From the cell containing the given text, extract its center point as [X, Y] coordinate. 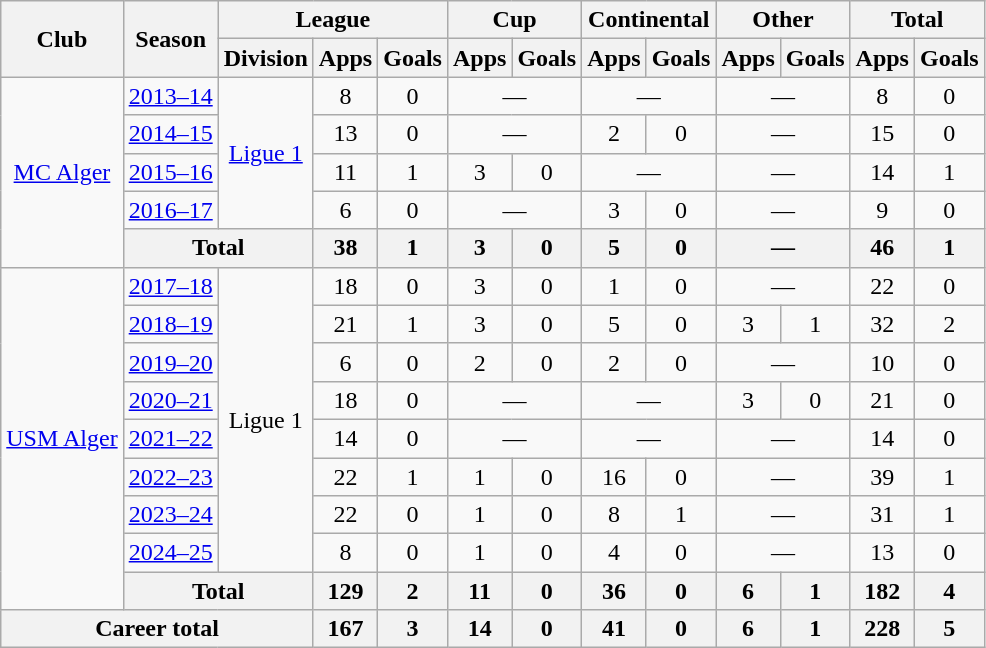
2024–25 [170, 553]
Club [62, 39]
Division [266, 58]
2014–15 [170, 134]
31 [882, 515]
167 [345, 629]
182 [882, 591]
2016–17 [170, 210]
Season [170, 39]
USM Alger [62, 438]
2019–20 [170, 362]
2013–14 [170, 96]
16 [614, 477]
9 [882, 210]
36 [614, 591]
15 [882, 134]
39 [882, 477]
46 [882, 248]
38 [345, 248]
2022–23 [170, 477]
MC Alger [62, 172]
Continental [649, 20]
2018–19 [170, 324]
Other [783, 20]
10 [882, 362]
41 [614, 629]
2021–22 [170, 438]
228 [882, 629]
League [332, 20]
2015–16 [170, 172]
2023–24 [170, 515]
Cup [514, 20]
2017–18 [170, 286]
2020–21 [170, 400]
32 [882, 324]
129 [345, 591]
Career total [158, 629]
